For the text-containing cell, return its midpoint in (x, y) coordinate format. 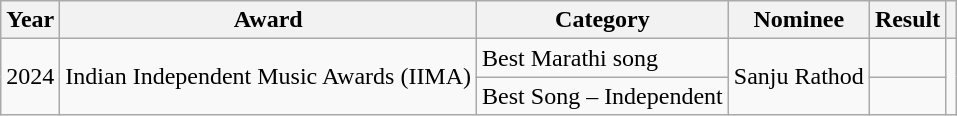
2024 (30, 77)
Category (603, 20)
Sanju Rathod (798, 77)
Best Song – Independent (603, 96)
Best Marathi song (603, 58)
Award (268, 20)
Nominee (798, 20)
Result (907, 20)
Year (30, 20)
Indian Independent Music Awards (IIMA) (268, 77)
